Extract the [X, Y] coordinate from the center of the cell holding the provided text.  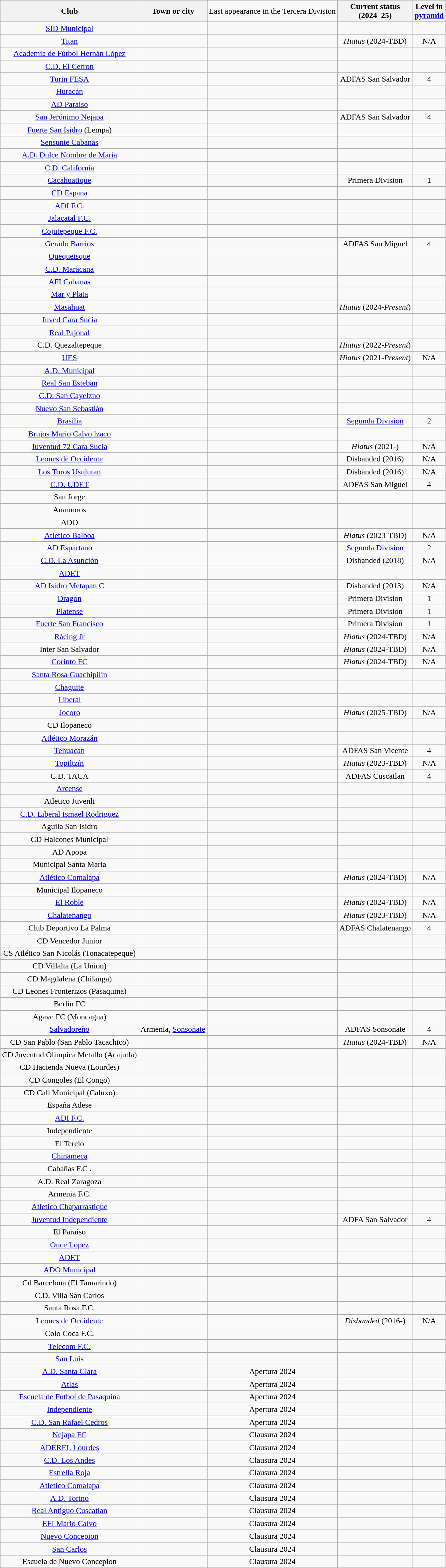
Last appearance in the Tercera Division [272, 11]
Atletico Balboa [70, 535]
C.D. Liberal Ismael Rodriguez [70, 814]
Atlas [70, 1384]
C.D. Villa San Carlos [70, 1295]
Chinameca [70, 1156]
ADO Municipal [70, 1270]
Club [70, 11]
CD Halcones Municipal [70, 839]
CS Atlético San Nicolás (Tonacatepeque) [70, 953]
Salvadoreño [70, 1029]
Municipal Ilopaneco [70, 890]
Hiatus (2021-) [375, 446]
AFI Cabanas [70, 282]
A.D. Torino [70, 1498]
Santa Rosa Guachipilín [70, 674]
Academia de Fútbol Hernán López [70, 54]
Liberal [70, 700]
CD San Pablo (San Pablo Tacachico) [70, 1042]
Colo Coca F.C. [70, 1333]
Aguila San Isidro [70, 827]
ADO [70, 522]
Current status(2024–25) [375, 11]
Turin FESA [70, 79]
Nejapa FC [70, 1435]
ADEREL Lourdes [70, 1447]
Berlin FC [70, 1004]
Escuela de Futbol de Pasaquina [70, 1397]
Rácing Jr [70, 637]
Corinto FC [70, 662]
Juventud Independiente [70, 1219]
ADFAS Sonsonate [375, 1029]
Arcense [70, 789]
Inter San Salvador [70, 649]
Chalatenango [70, 915]
A.D. Santa Clara [70, 1371]
Cojutepeque F.C. [70, 231]
Brasilia [70, 421]
CD Juventud Olimpica Metallo (Acajutla) [70, 1055]
Hiatus (2021-Present) [375, 358]
El Tercio [70, 1143]
AD Isidro Metapan C [70, 586]
Armenia, Sonsonate [173, 1029]
Escuela de Nuevo Concepion [70, 1561]
Disbanded (2016-) [375, 1321]
San Carlos [70, 1549]
C.D. El Cerron [70, 66]
CD Ilopaneco [70, 725]
Atletico Juvenli [70, 801]
UES [70, 358]
Gerado Barrios [70, 244]
Tehuacan [70, 750]
ADFAS Chalatenango [375, 928]
Huracán [70, 92]
Fuerte San Isidro (Lempa) [70, 130]
Chaguite [70, 687]
C.D. UDET [70, 484]
Atletico Comalapa [70, 1485]
CD Leones Fronterizos (Pasaquina) [70, 991]
Estrella Roja [70, 1473]
Town or city [173, 11]
Real Antiguo Cuscatlan [70, 1511]
Club Deportivo La Palma [70, 928]
Santa Rosa F.C. [70, 1308]
C.D. Maracana [70, 269]
El Roble [70, 903]
Fuerte San Francisco [70, 624]
Titan [70, 41]
A.D. Real Zaragoza [70, 1181]
Municipal Santa Maria [70, 865]
CD Hacienda Nueva (Lourdes) [70, 1067]
Once Lopez [70, 1245]
Mar y Plata [70, 294]
Armenia F.C. [70, 1194]
Cacahuatique [70, 180]
Disbanded (2013) [375, 586]
Telecom F.C. [70, 1346]
Dragon [70, 599]
C.D. San Rafael Cedros [70, 1422]
ADFA San Salvador [375, 1219]
Sensunte Cabanas [70, 142]
CD Vencedor Junior [70, 940]
San Jorge [70, 497]
AD Espartano [70, 548]
ADFAS Cuscatlan [375, 776]
A.D. Municipal [70, 371]
Agave FC (Moncagua) [70, 1017]
AD Apopa [70, 852]
El Paraiso [70, 1232]
Hiatus (2024-Present) [375, 307]
CD Cali Municipal (Caluxo) [70, 1093]
CD Espana [70, 193]
Real Pajonal [70, 332]
CD Congoles (El Congo) [70, 1080]
EFI Mario Calvo [70, 1523]
Hiatus (2022-Present) [375, 345]
Jalacatal F.C. [70, 218]
Cabañas F.C . [70, 1169]
Level inpyramid [429, 11]
Platense [70, 611]
C.D. Los Andes [70, 1460]
Nuevo Concepion [70, 1536]
Disbanded (2018) [375, 560]
San Luis [70, 1359]
Brujos Mario Calvo lzaco [70, 434]
San Jerónimo Nejapa [70, 117]
Quequeisque [70, 256]
Nuevo San Sebastián [70, 408]
Masahuat [70, 307]
Hiatus (2025-TBD) [375, 712]
Real San Esteban [70, 383]
Los Toros Usulutan [70, 472]
C.D. California [70, 167]
C.D. Quezaltepeque [70, 345]
Atlético Comalapa [70, 877]
CD Villalta (La Union) [70, 966]
Anamoros [70, 510]
Juventud 72 Cara Sucia [70, 446]
ADFAS San Vicente [375, 750]
C.D. San Cayelzno [70, 396]
C.D. TACA [70, 776]
Atletico Chaparrastique [70, 1207]
AD Paraiso [70, 104]
España Adese [70, 1105]
Topiltzín [70, 763]
Cd Barcelona (El Tamarindo) [70, 1283]
Atlético Morazán [70, 738]
CD Magdalena (Chilanga) [70, 978]
C.D. La Asunción [70, 560]
SID Municipal [70, 28]
A.D. Dulce Nombre de Maria [70, 155]
Juved Cara Sucia [70, 320]
Jocoro [70, 712]
